Return (X, Y) of the center of cell containing provided text 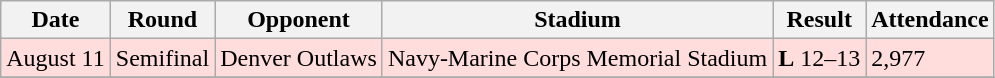
Navy-Marine Corps Memorial Stadium (577, 58)
L 12–13 (820, 58)
Denver Outlaws (299, 58)
Date (56, 20)
August 11 (56, 58)
Stadium (577, 20)
2,977 (930, 58)
Result (820, 20)
Semifinal (162, 58)
Attendance (930, 20)
Opponent (299, 20)
Round (162, 20)
